Capture the cell that displays the provided text and extract its [X, Y] central coordinate. 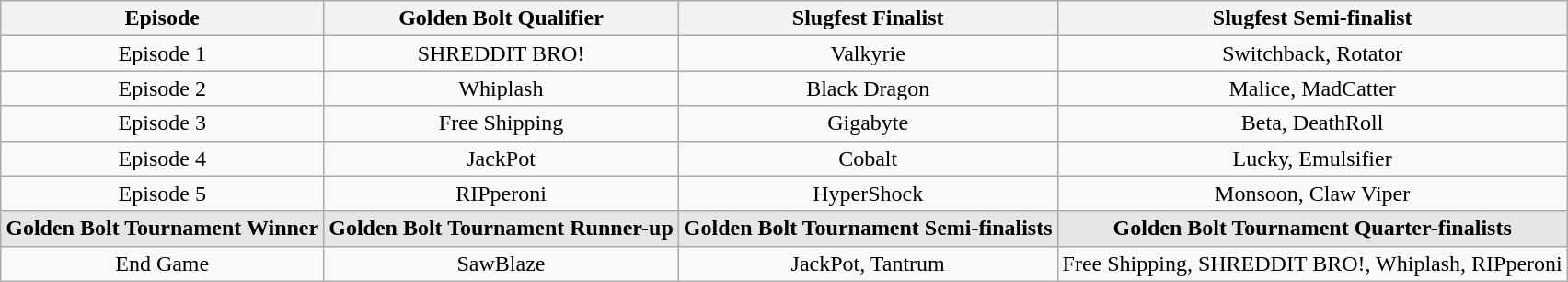
End Game [162, 264]
Gigabyte [868, 123]
Golden Bolt Tournament Semi-finalists [868, 229]
Switchback, Rotator [1312, 53]
Golden Bolt Qualifier [502, 18]
Golden Bolt Tournament Winner [162, 229]
Beta, DeathRoll [1312, 123]
Cobalt [868, 159]
HyperShock [868, 194]
Whiplash [502, 88]
Free Shipping [502, 123]
Malice, MadCatter [1312, 88]
Free Shipping, SHREDDIT BRO!, Whiplash, RIPperoni [1312, 264]
Episode 3 [162, 123]
Slugfest Finalist [868, 18]
Episode 2 [162, 88]
Lucky, Emulsifier [1312, 159]
JackPot, Tantrum [868, 264]
SHREDDIT BRO! [502, 53]
Slugfest Semi-finalist [1312, 18]
Episode 1 [162, 53]
Valkyrie [868, 53]
Golden Bolt Tournament Runner-up [502, 229]
Episode 5 [162, 194]
Black Dragon [868, 88]
Episode [162, 18]
SawBlaze [502, 264]
Monsoon, Claw Viper [1312, 194]
RIPperoni [502, 194]
JackPot [502, 159]
Golden Bolt Tournament Quarter-finalists [1312, 229]
Episode 4 [162, 159]
